Return (X, Y) of the center of cell containing provided text 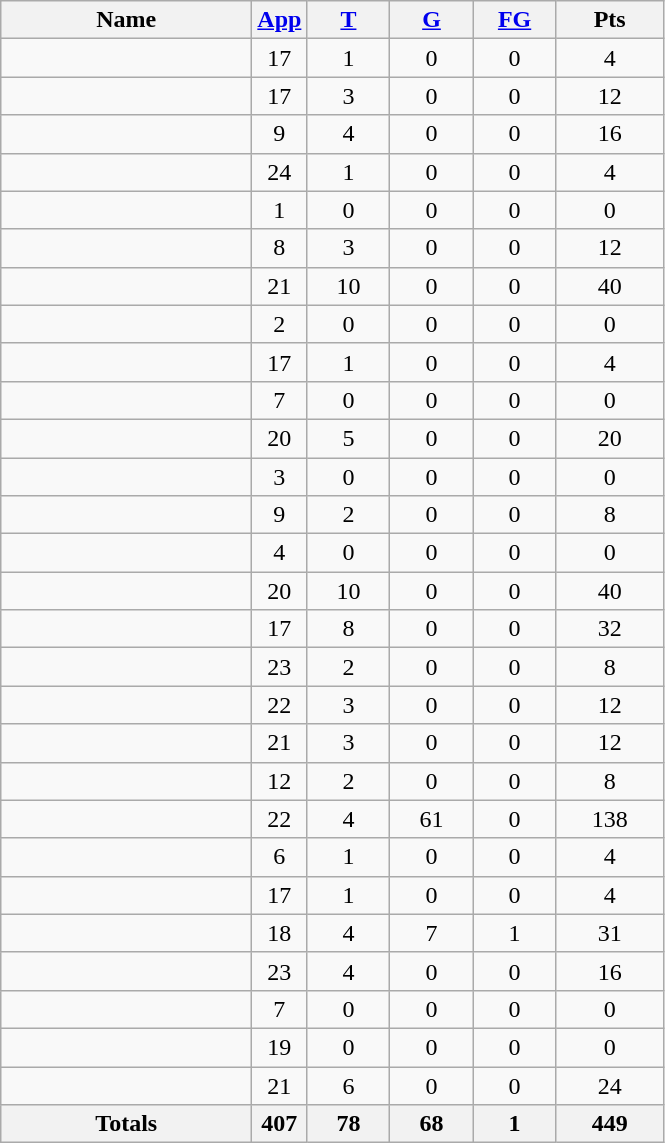
32 (610, 629)
61 (432, 819)
T (348, 20)
5 (348, 438)
68 (432, 1124)
18 (280, 933)
449 (610, 1124)
138 (610, 819)
FG (514, 20)
G (432, 20)
Pts (610, 20)
78 (348, 1124)
Totals (126, 1124)
31 (610, 933)
407 (280, 1124)
Name (126, 20)
App (280, 20)
19 (280, 1047)
